Pinpoint the cell where the given text exists, returning its (X, Y) midpoint coordinate. 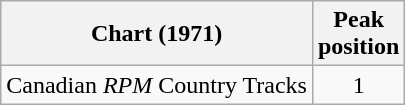
Chart (1971) (157, 34)
1 (358, 85)
Peakposition (358, 34)
Canadian RPM Country Tracks (157, 85)
